For the text-containing cell, return its midpoint in [X, Y] coordinate format. 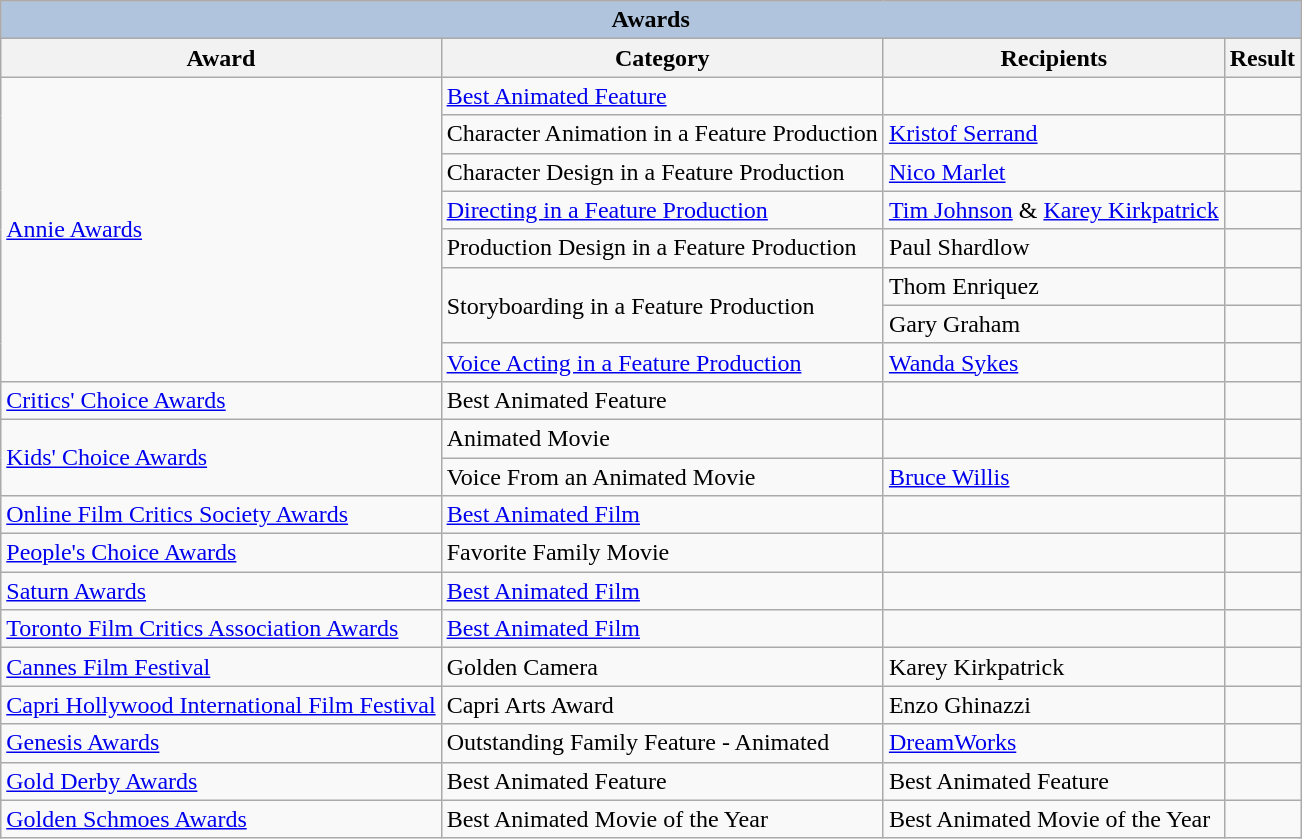
Cannes Film Festival [221, 667]
Category [662, 58]
Saturn Awards [221, 591]
Character Design in a Feature Production [662, 172]
Award [221, 58]
DreamWorks [1054, 743]
Capri Hollywood International Film Festival [221, 705]
Voice From an Animated Movie [662, 477]
Outstanding Family Feature - Animated [662, 743]
Golden Schmoes Awards [221, 819]
Paul Shardlow [1054, 248]
Favorite Family Movie [662, 553]
Production Design in a Feature Production [662, 248]
Kids' Choice Awards [221, 457]
People's Choice Awards [221, 553]
Character Animation in a Feature Production [662, 134]
Karey Kirkpatrick [1054, 667]
Animated Movie [662, 438]
Storyboarding in a Feature Production [662, 305]
Kristof Serrand [1054, 134]
Awards [651, 20]
Genesis Awards [221, 743]
Tim Johnson & Karey Kirkpatrick [1054, 210]
Online Film Critics Society Awards [221, 515]
Gold Derby Awards [221, 781]
Golden Camera [662, 667]
Thom Enriquez [1054, 286]
Nico Marlet [1054, 172]
Gary Graham [1054, 324]
Wanda Sykes [1054, 362]
Toronto Film Critics Association Awards [221, 629]
Voice Acting in a Feature Production [662, 362]
Critics' Choice Awards [221, 400]
Bruce Willis [1054, 477]
Recipients [1054, 58]
Annie Awards [221, 229]
Directing in a Feature Production [662, 210]
Enzo Ghinazzi [1054, 705]
Capri Arts Award [662, 705]
Result [1262, 58]
